From the cell containing the given text, extract its center point as (X, Y) coordinate. 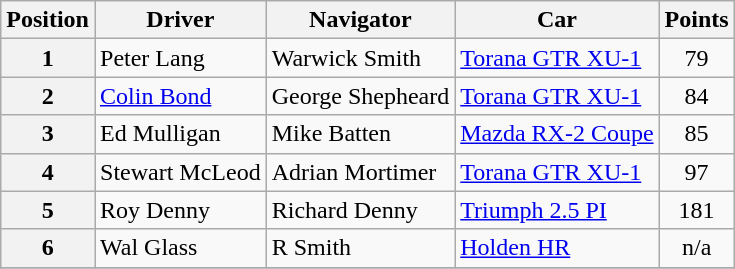
n/a (696, 248)
2 (48, 96)
Driver (180, 20)
4 (48, 172)
181 (696, 210)
Adrian Mortimer (360, 172)
Stewart McLeod (180, 172)
1 (48, 58)
Richard Denny (360, 210)
George Shepheard (360, 96)
Ed Mulligan (180, 134)
Points (696, 20)
Car (557, 20)
84 (696, 96)
Triumph 2.5 PI (557, 210)
Holden HR (557, 248)
Mike Batten (360, 134)
97 (696, 172)
Roy Denny (180, 210)
Wal Glass (180, 248)
Mazda RX-2 Coupe (557, 134)
79 (696, 58)
Peter Lang (180, 58)
Navigator (360, 20)
Colin Bond (180, 96)
Position (48, 20)
6 (48, 248)
R Smith (360, 248)
3 (48, 134)
Warwick Smith (360, 58)
5 (48, 210)
85 (696, 134)
